Search for the cell housing the specified text and yield its [X, Y] center coordinate. 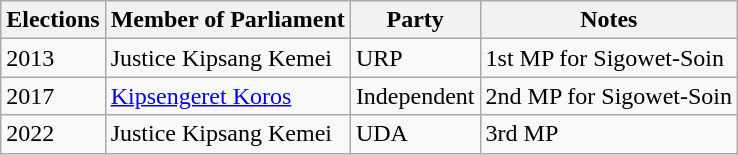
1st MP for Sigowet-Soin [609, 58]
Elections [53, 20]
3rd MP [609, 134]
Independent [415, 96]
Notes [609, 20]
Kipsengeret Koros [228, 96]
2013 [53, 58]
Member of Parliament [228, 20]
Party [415, 20]
2nd MP for Sigowet-Soin [609, 96]
URP [415, 58]
2022 [53, 134]
2017 [53, 96]
UDA [415, 134]
